Return the (X, Y) coordinate for the center point of the cell that contains the specified text.  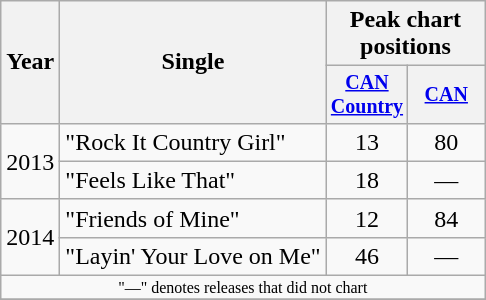
"—" denotes releases that did not chart (243, 288)
Year (30, 62)
12 (367, 218)
80 (446, 142)
Peak chartpositions (406, 34)
"Layin' Your Love on Me" (193, 256)
Single (193, 62)
2014 (30, 237)
"Rock It Country Girl" (193, 142)
"Feels Like That" (193, 180)
18 (367, 180)
13 (367, 142)
84 (446, 218)
CAN Country (367, 94)
"Friends of Mine" (193, 218)
46 (367, 256)
CAN (446, 94)
2013 (30, 161)
